From the cell containing the given text, extract its center point as [X, Y] coordinate. 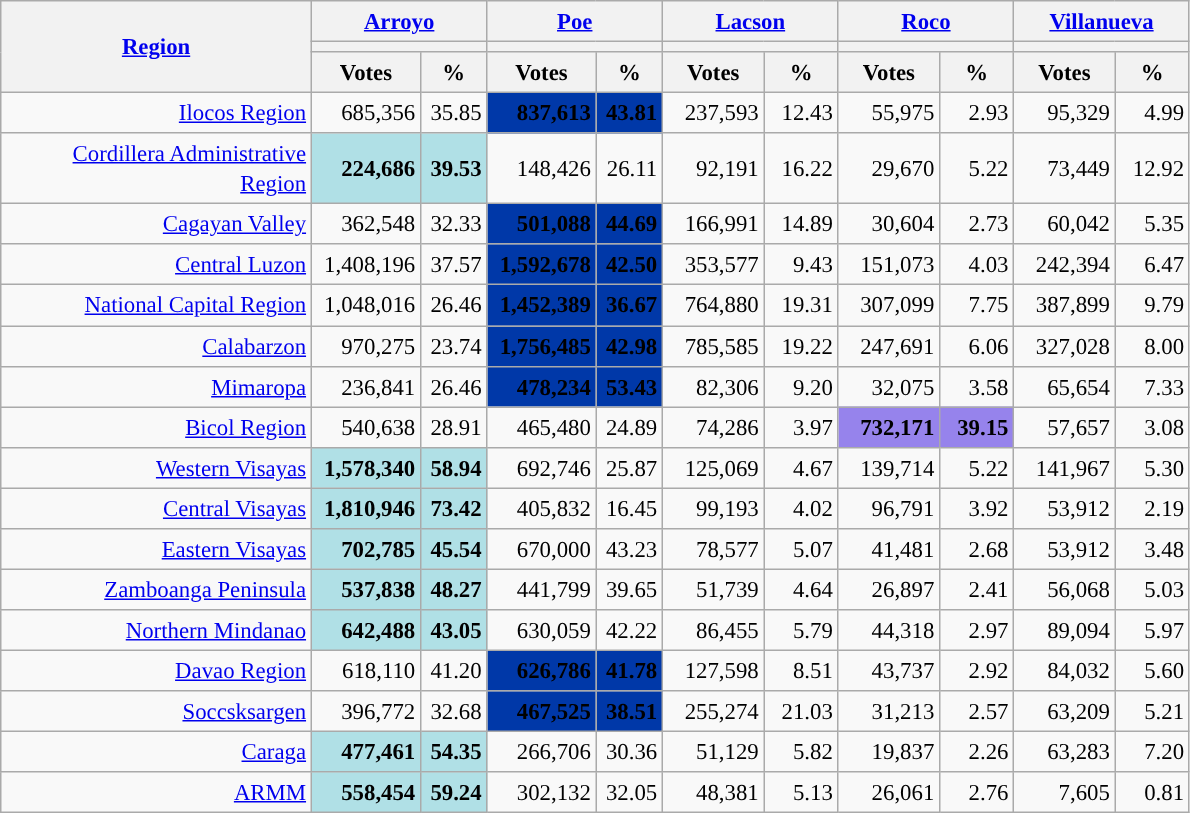
41.78 [629, 670]
501,088 [542, 224]
4.67 [801, 468]
125,069 [714, 468]
148,426 [542, 168]
43.23 [629, 550]
Central Visayas [156, 508]
5.07 [801, 550]
73,449 [1064, 168]
82,306 [714, 386]
43,737 [888, 670]
1,452,389 [542, 306]
3.48 [1152, 550]
54.35 [454, 752]
Davao Region [156, 670]
3.08 [1152, 428]
5.03 [1152, 590]
Roco [926, 22]
2.76 [977, 792]
2.57 [977, 712]
96,791 [888, 508]
25.87 [629, 468]
630,059 [542, 630]
19.22 [801, 346]
405,832 [542, 508]
44,318 [888, 630]
362,548 [366, 224]
266,706 [542, 752]
151,073 [888, 264]
9.20 [801, 386]
139,714 [888, 468]
37.57 [454, 264]
43.05 [454, 630]
5.60 [1152, 670]
92,191 [714, 168]
5.21 [1152, 712]
478,234 [542, 386]
23.74 [454, 346]
21.03 [801, 712]
1,810,946 [366, 508]
12.43 [801, 114]
540,638 [366, 428]
387,899 [1064, 306]
441,799 [542, 590]
626,786 [542, 670]
236,841 [366, 386]
14.89 [801, 224]
Villanueva [1102, 22]
785,585 [714, 346]
7.33 [1152, 386]
Region [156, 47]
764,880 [714, 306]
74,286 [714, 428]
970,275 [366, 346]
1,048,016 [366, 306]
5.13 [801, 792]
86,455 [714, 630]
732,171 [888, 428]
32.05 [629, 792]
Lacson [751, 22]
30,604 [888, 224]
0.81 [1152, 792]
127,598 [714, 670]
1,578,340 [366, 468]
Ilocos Region [156, 114]
685,356 [366, 114]
Northern Mindanao [156, 630]
5.79 [801, 630]
242,394 [1064, 264]
Eastern Visayas [156, 550]
Poe [575, 22]
Central Luzon [156, 264]
38.51 [629, 712]
3.92 [977, 508]
Mimaropa [156, 386]
42.98 [629, 346]
56,068 [1064, 590]
465,480 [542, 428]
26,061 [888, 792]
396,772 [366, 712]
48,381 [714, 792]
307,099 [888, 306]
65,654 [1064, 386]
837,613 [542, 114]
16.22 [801, 168]
692,746 [542, 468]
58.94 [454, 468]
60,042 [1064, 224]
2.97 [977, 630]
4.99 [1152, 114]
41.20 [454, 670]
24.89 [629, 428]
7.20 [1152, 752]
ARMM [156, 792]
28.91 [454, 428]
Arroyo [399, 22]
16.45 [629, 508]
558,454 [366, 792]
302,132 [542, 792]
537,838 [366, 590]
2.26 [977, 752]
59.24 [454, 792]
31,213 [888, 712]
618,110 [366, 670]
255,274 [714, 712]
2.92 [977, 670]
2.19 [1152, 508]
642,488 [366, 630]
8.00 [1152, 346]
78,577 [714, 550]
Zamboanga Peninsula [156, 590]
4.64 [801, 590]
2.68 [977, 550]
Calabarzon [156, 346]
8.51 [801, 670]
42.22 [629, 630]
670,000 [542, 550]
Cagayan Valley [156, 224]
3.97 [801, 428]
53.43 [629, 386]
51,739 [714, 590]
477,461 [366, 752]
7,605 [1064, 792]
43.81 [629, 114]
Cordillera Administrative Region [156, 168]
48.27 [454, 590]
95,329 [1064, 114]
45.54 [454, 550]
39.53 [454, 168]
Soccsksargen [156, 712]
63,209 [1064, 712]
237,593 [714, 114]
84,032 [1064, 670]
5.82 [801, 752]
19,837 [888, 752]
6.06 [977, 346]
29,670 [888, 168]
44.69 [629, 224]
7.75 [977, 306]
26.11 [629, 168]
141,967 [1064, 468]
32.68 [454, 712]
5.35 [1152, 224]
Bicol Region [156, 428]
32,075 [888, 386]
30.36 [629, 752]
32.33 [454, 224]
51,129 [714, 752]
9.43 [801, 264]
41,481 [888, 550]
89,094 [1064, 630]
327,028 [1064, 346]
702,785 [366, 550]
353,577 [714, 264]
1,408,196 [366, 264]
2.73 [977, 224]
National Capital Region [156, 306]
5.97 [1152, 630]
63,283 [1064, 752]
36.67 [629, 306]
42.50 [629, 264]
26,897 [888, 590]
39.65 [629, 590]
5.30 [1152, 468]
Western Visayas [156, 468]
55,975 [888, 114]
1,592,678 [542, 264]
12.92 [1152, 168]
19.31 [801, 306]
73.42 [454, 508]
224,686 [366, 168]
247,691 [888, 346]
3.58 [977, 386]
6.47 [1152, 264]
57,657 [1064, 428]
39.15 [977, 428]
9.79 [1152, 306]
4.02 [801, 508]
2.41 [977, 590]
467,525 [542, 712]
4.03 [977, 264]
2.93 [977, 114]
Caraga [156, 752]
166,991 [714, 224]
1,756,485 [542, 346]
35.85 [454, 114]
99,193 [714, 508]
